Pinpoint the cell where the given text exists, returning its [x, y] midpoint coordinate. 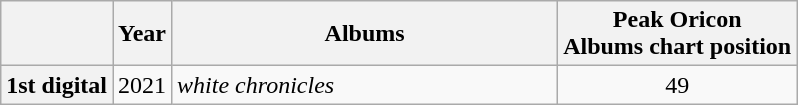
2021 [142, 85]
49 [678, 85]
Year [142, 34]
Albums [365, 34]
1st digital [57, 85]
Peak Oricon Albums chart position [678, 34]
white chronicles [365, 85]
